Scan for the cell matching the given text and deliver its [x, y] coordinate at center. 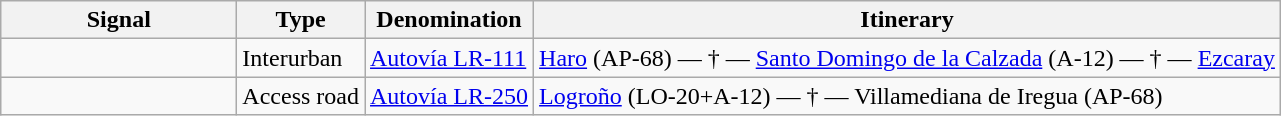
Itinerary [908, 20]
Autovía LR-250 [448, 96]
Haro (AP-68) — † — Santo Domingo de la Calzada (A-12) — † — Ezcaray [908, 58]
Denomination [448, 20]
Interurban [301, 58]
Signal [119, 20]
Logroño (LO-20+A-12) — † — Villamediana de Iregua (AP-68) [908, 96]
Type [301, 20]
Autovía LR-111 [448, 58]
Access road [301, 96]
